Extract the [x, y] coordinate from the center of the cell holding the provided text.  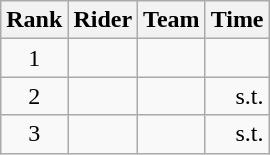
2 [34, 96]
Team [172, 20]
3 [34, 134]
1 [34, 58]
Rider [103, 20]
Rank [34, 20]
Time [237, 20]
